Find where the given text appears and provide that cell's center as (x, y) coordinate. 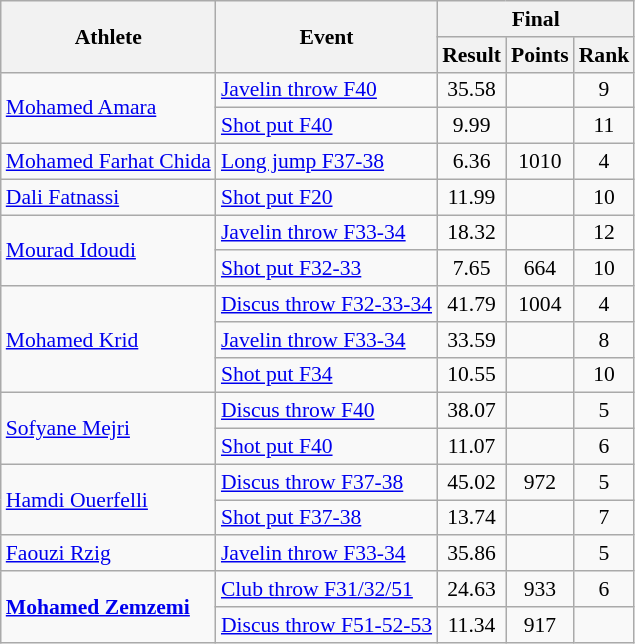
Faouzi Rzig (108, 554)
38.07 (472, 411)
664 (540, 269)
Javelin throw F40 (326, 90)
11.07 (472, 447)
35.58 (472, 90)
8 (604, 340)
10.55 (472, 375)
Sofyane Mejri (108, 428)
933 (540, 589)
18.32 (472, 233)
Discus throw F40 (326, 411)
Shot put F34 (326, 375)
Mohamed Krid (108, 340)
Shot put F37-38 (326, 518)
Discus throw F37-38 (326, 482)
1004 (540, 304)
Result (472, 55)
Club throw F31/32/51 (326, 589)
11.34 (472, 625)
Mohamed Zemzemi (108, 606)
41.79 (472, 304)
Mohamed Farhat Chida (108, 162)
24.63 (472, 589)
Athlete (108, 36)
11 (604, 126)
Dali Fatnassi (108, 197)
1010 (540, 162)
Discus throw F51-52-53 (326, 625)
13.74 (472, 518)
7.65 (472, 269)
Mourad Idoudi (108, 250)
9 (604, 90)
6.36 (472, 162)
917 (540, 625)
Shot put F32-33 (326, 269)
Mohamed Amara (108, 108)
45.02 (472, 482)
11.99 (472, 197)
Hamdi Ouerfelli (108, 500)
35.86 (472, 554)
Event (326, 36)
12 (604, 233)
Long jump F37-38 (326, 162)
9.99 (472, 126)
7 (604, 518)
Shot put F20 (326, 197)
33.59 (472, 340)
Final (536, 19)
972 (540, 482)
Rank (604, 55)
Points (540, 55)
Discus throw F32-33-34 (326, 304)
